Identify which cell holds the provided text, then report its [X, Y] central coordinate. 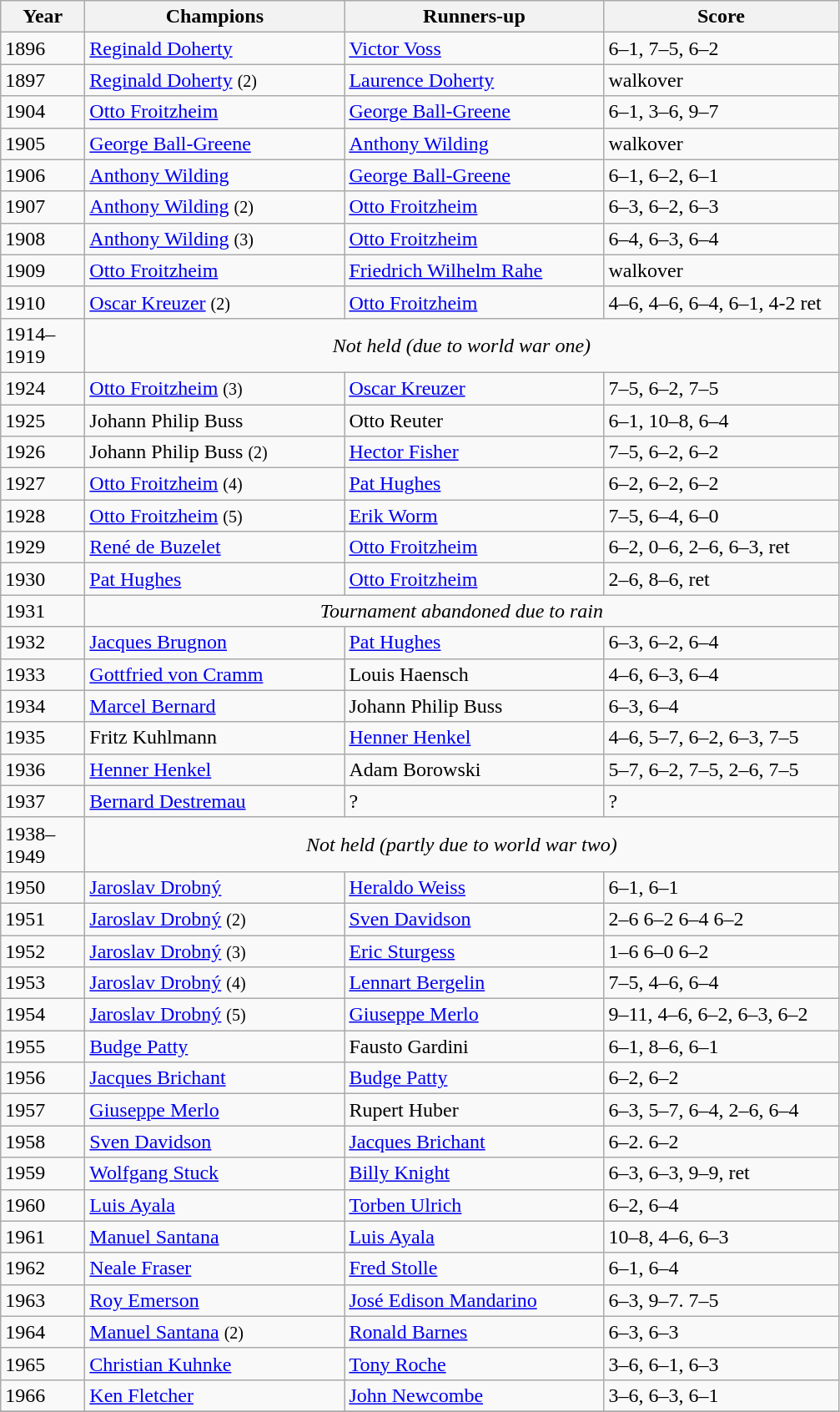
Wolfgang Stuck [215, 1173]
4–6, 5–7, 6–2, 6–3, 7–5 [721, 738]
1905 [43, 144]
1938–1949 [43, 845]
1925 [43, 420]
7–5, 6–4, 6–0 [721, 516]
Fausto Gardini [474, 1046]
Oscar Kreuzer [474, 388]
4–6, 4–6, 6–4, 6–1, 4-2 ret [721, 302]
John Newcombe [474, 1395]
2–6 6–2 6–4 6–2 [721, 919]
Hector Fisher [474, 452]
6–1, 6–2, 6–1 [721, 175]
Score [721, 17]
1909 [43, 270]
6–1, 3–6, 9–7 [721, 112]
1933 [43, 674]
Adam Borowski [474, 769]
1956 [43, 1078]
6–3, 6–3, 9–9, ret [721, 1173]
Otto Reuter [474, 420]
Rupert Huber [474, 1110]
1929 [43, 547]
6–3, 6–2, 6–4 [721, 643]
1–6 6–0 6–2 [721, 951]
7–5, 4–6, 6–4 [721, 983]
1962 [43, 1268]
René de Buzelet [215, 547]
1896 [43, 48]
Victor Voss [474, 48]
1963 [43, 1300]
Not held (partly due to world war two) [462, 845]
Jaroslav Drobný (2) [215, 919]
Marcel Bernard [215, 706]
Tony Roche [474, 1364]
1965 [43, 1364]
José Edison Mandarino [474, 1300]
1959 [43, 1173]
1926 [43, 452]
Torben Ulrich [474, 1205]
Reginald Doherty (2) [215, 80]
1957 [43, 1110]
Louis Haensch [474, 674]
Gottfried von Cramm [215, 674]
1907 [43, 207]
Otto Froitzheim (4) [215, 484]
10–8, 4–6, 6–3 [721, 1237]
1955 [43, 1046]
Champions [215, 17]
Runners-up [474, 17]
Heraldo Weiss [474, 887]
Jaroslav Drobný (4) [215, 983]
1936 [43, 769]
Oscar Kreuzer (2) [215, 302]
Friedrich Wilhelm Rahe [474, 270]
6–3, 6–3 [721, 1332]
Ken Fletcher [215, 1395]
6–3, 9–7. 7–5 [721, 1300]
2–6, 8–6, ret [721, 579]
1951 [43, 919]
Not held (due to world war one) [462, 345]
Bernard Destremau [215, 801]
Tournament abandoned due to rain [462, 611]
Erik Worm [474, 516]
1934 [43, 706]
1930 [43, 579]
Christian Kuhnke [215, 1364]
4–6, 6–3, 6–4 [721, 674]
1961 [43, 1237]
Jaroslav Drobný (3) [215, 951]
Year [43, 17]
Otto Froitzheim (3) [215, 388]
9–11, 4–6, 6–2, 6–3, 6–2 [721, 1015]
Neale Fraser [215, 1268]
Billy Knight [474, 1173]
1964 [43, 1332]
Manuel Santana [215, 1237]
Ronald Barnes [474, 1332]
6–3, 5–7, 6–4, 2–6, 6–4 [721, 1110]
5–7, 6–2, 7–5, 2–6, 7–5 [721, 769]
Jaroslav Drobný (5) [215, 1015]
Anthony Wilding (3) [215, 239]
1953 [43, 983]
1960 [43, 1205]
7–5, 6–2, 6–2 [721, 452]
Eric Sturgess [474, 951]
1958 [43, 1142]
1927 [43, 484]
1928 [43, 516]
1904 [43, 112]
6–1, 10–8, 6–4 [721, 420]
1906 [43, 175]
6–3, 6–4 [721, 706]
3–6, 6–1, 6–3 [721, 1364]
1908 [43, 239]
6–1, 7–5, 6–2 [721, 48]
6–2, 6–2 [721, 1078]
Fritz Kuhlmann [215, 738]
1935 [43, 738]
6–2. 6–2 [721, 1142]
Otto Froitzheim (5) [215, 516]
6–1, 6–4 [721, 1268]
1937 [43, 801]
6–1, 6–1 [721, 887]
1952 [43, 951]
6–2, 0–6, 2–6, 6–3, ret [721, 547]
1954 [43, 1015]
1897 [43, 80]
1924 [43, 388]
1950 [43, 887]
Anthony Wilding (2) [215, 207]
Johann Philip Buss (2) [215, 452]
3–6, 6–3, 6–1 [721, 1395]
7–5, 6–2, 7–5 [721, 388]
1910 [43, 302]
6–2, 6–4 [721, 1205]
Jacques Brugnon [215, 643]
6–3, 6–2, 6–3 [721, 207]
1914–1919 [43, 345]
6–1, 8–6, 6–1 [721, 1046]
Jaroslav Drobný [215, 887]
6–2, 6–2, 6–2 [721, 484]
Lennart Bergelin [474, 983]
6–4, 6–3, 6–4 [721, 239]
Reginald Doherty [215, 48]
1932 [43, 643]
Roy Emerson [215, 1300]
Manuel Santana (2) [215, 1332]
Laurence Doherty [474, 80]
Fred Stolle [474, 1268]
1931 [43, 611]
1966 [43, 1395]
